From the cell containing the given text, extract its center point as [x, y] coordinate. 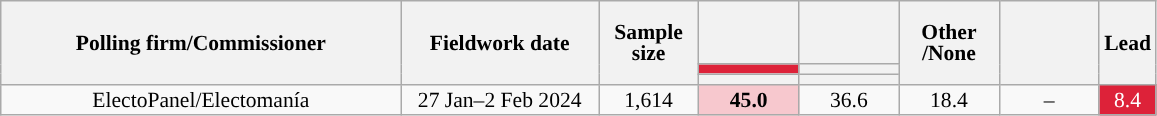
8.4 [1128, 100]
Polling firm/Commissioner [201, 42]
Fieldwork date [500, 42]
18.4 [949, 100]
45.0 [749, 100]
Sample size [648, 42]
– [1049, 100]
Lead [1128, 42]
36.6 [849, 100]
ElectoPanel/Electomanía [201, 100]
27 Jan–2 Feb 2024 [500, 100]
1,614 [648, 100]
Other/None [949, 42]
